Locate the cell with the specified text and output its [x, y] center coordinate. 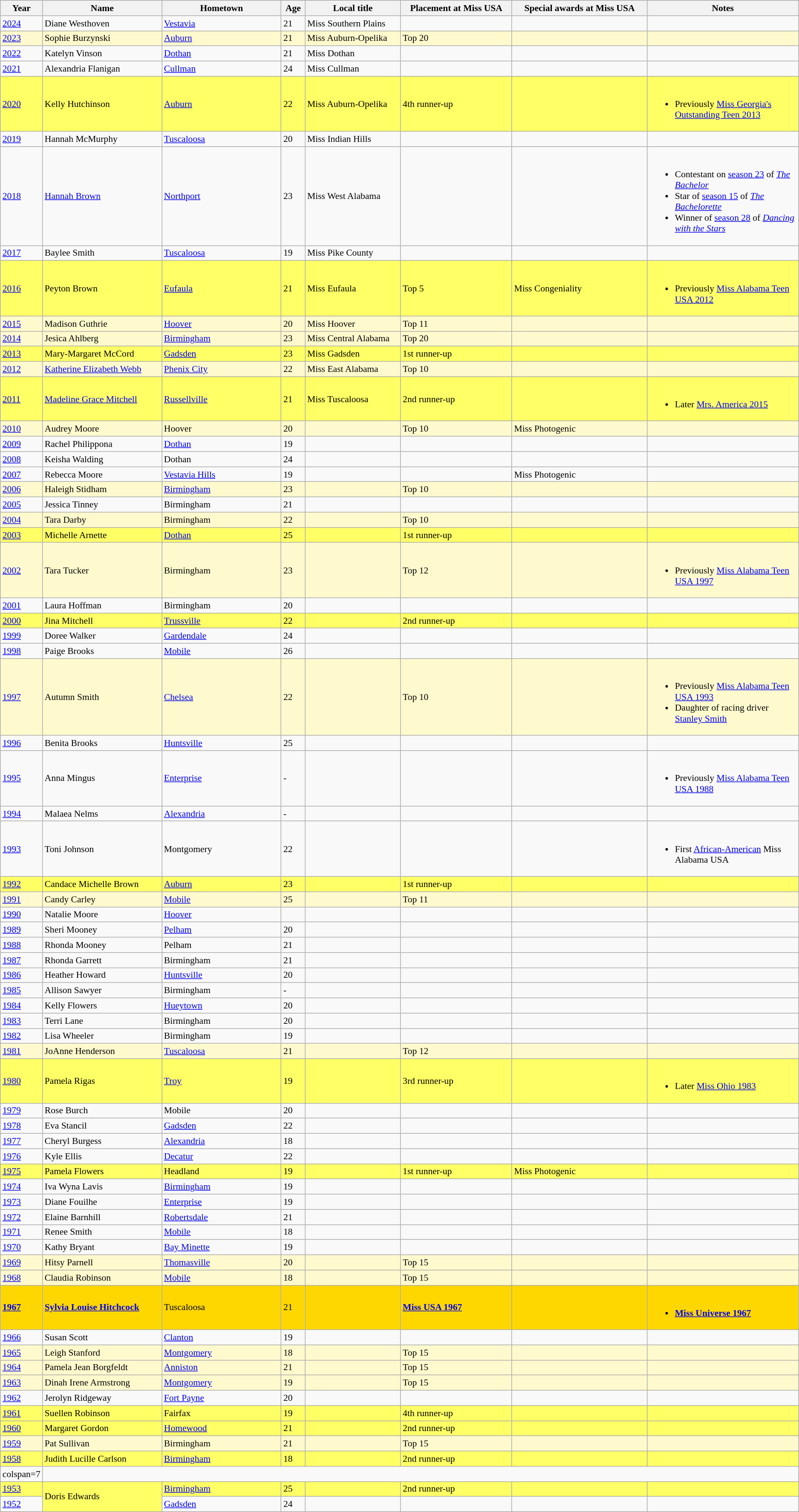
Allison Sawyer [102, 991]
Benita Brooks [102, 743]
1999 [21, 636]
Previously Miss Alabama Teen USA 1993Daughter of racing driver Stanley Smith [723, 697]
1967 [21, 1308]
Decatur [222, 1156]
Tara Tucker [102, 570]
1970 [21, 1247]
Miss Pike County [353, 253]
2022 [21, 54]
Previously Miss Alabama Teen USA 1988 [723, 778]
Miss Dothan [353, 54]
Rhonda Garrett [102, 960]
Special awards at Miss USA [580, 8]
1953 [21, 1489]
Miss Universe 1967 [723, 1308]
Anna Mingus [102, 778]
2003 [21, 535]
2013 [21, 354]
Audrey Moore [102, 429]
1983 [21, 1021]
Hueytown [222, 1006]
1958 [21, 1459]
Miss Congeniality [580, 288]
1977 [21, 1141]
Cheryl Burgess [102, 1141]
Vestavia [222, 23]
2001 [21, 606]
Doree Walker [102, 636]
2024 [21, 23]
JoAnne Henderson [102, 1051]
2008 [21, 459]
1965 [21, 1353]
Miss Southern Plains [353, 23]
Miss Central Alabama [353, 339]
1964 [21, 1368]
Miss Tuscaloosa [353, 399]
1990 [21, 915]
Hannah McMurphy [102, 139]
Eufaula [222, 288]
Leigh Stanford [102, 1353]
Troy [222, 1081]
Madison Guthrie [102, 324]
1993 [21, 849]
Candy Carley [102, 899]
1987 [21, 960]
Jina Mitchell [102, 621]
1952 [21, 1504]
Local title [353, 8]
Headland [222, 1172]
2018 [21, 196]
Sylvia Louise Hitchcock [102, 1308]
Robertsdale [222, 1217]
Dinah Irene Armstrong [102, 1383]
2005 [21, 505]
1960 [21, 1428]
Malaea Nelms [102, 814]
2000 [21, 621]
Keisha Walding [102, 459]
Miss USA 1967 [456, 1308]
1975 [21, 1172]
3rd runner-up [456, 1081]
Pat Sullivan [102, 1444]
2019 [21, 139]
Clanton [222, 1337]
2016 [21, 288]
1971 [21, 1232]
Previously Miss Alabama Teen USA 1997 [723, 570]
1978 [21, 1126]
Alexandria Flanigan [102, 69]
Madeline Grace Mitchell [102, 399]
Anniston [222, 1368]
Hitsy Parnell [102, 1263]
Miss West Alabama [353, 196]
Kelly Hutchinson [102, 104]
1963 [21, 1383]
Name [102, 8]
2012 [21, 369]
2015 [21, 324]
Tara Darby [102, 520]
Miss East Alabama [353, 369]
Sophie Burzynski [102, 38]
1994 [21, 814]
Katherine Elizabeth Webb [102, 369]
Hannah Brown [102, 196]
Fairfax [222, 1413]
Sheri Mooney [102, 930]
Placement at Miss USA [456, 8]
Baylee Smith [102, 253]
1996 [21, 743]
1984 [21, 1006]
Eva Stancil [102, 1126]
Trussville [222, 621]
1961 [21, 1413]
1995 [21, 778]
Previously Miss Alabama Teen USA 2012 [723, 288]
Chelsea [222, 697]
Susan Scott [102, 1337]
Paige Brooks [102, 651]
Vestavia Hills [222, 475]
1973 [21, 1202]
Thomasville [222, 1263]
1974 [21, 1187]
Rose Burch [102, 1111]
1992 [21, 884]
2009 [21, 444]
Age [293, 8]
Miss Indian Hills [353, 139]
Northport [222, 196]
Bay Minette [222, 1247]
Phenix City [222, 369]
colspan=7 [21, 1474]
2017 [21, 253]
1998 [21, 651]
Lisa Wheeler [102, 1036]
Doris Edwards [102, 1496]
Contestant on season 23 of The BachelorStar of season 15 of The BacheloretteWinner of season 28 of Dancing with the Stars [723, 196]
1959 [21, 1444]
2021 [21, 69]
Candace Michelle Brown [102, 884]
Diane Westhoven [102, 23]
Iva Wyna Lavis [102, 1187]
Jerolyn Ridgeway [102, 1398]
Suellen Robinson [102, 1413]
1966 [21, 1337]
Year [21, 8]
2006 [21, 490]
Katelyn Vinson [102, 54]
Kelly Flowers [102, 1006]
2014 [21, 339]
2004 [21, 520]
1997 [21, 697]
Heather Howard [102, 975]
Renee Smith [102, 1232]
Natalie Moore [102, 915]
Haleigh Stidham [102, 490]
1972 [21, 1217]
Michelle Arnette [102, 535]
Pamela Flowers [102, 1172]
1980 [21, 1081]
Pamela Jean Borgfeldt [102, 1368]
Claudia Robinson [102, 1278]
Rachel Philippona [102, 444]
Laura Hoffman [102, 606]
2023 [21, 38]
Homewood [222, 1428]
Previously Miss Georgia's Outstanding Teen 2013 [723, 104]
Miss Cullman [353, 69]
Elaine Barnhill [102, 1217]
Later Miss Ohio 1983 [723, 1081]
1989 [21, 930]
Margaret Gordon [102, 1428]
Fort Payne [222, 1398]
Kathy Bryant [102, 1247]
Rhonda Mooney [102, 945]
Notes [723, 8]
Mary-Margaret McCord [102, 354]
2010 [21, 429]
Russellville [222, 399]
2020 [21, 104]
Judith Lucille Carlson [102, 1459]
1979 [21, 1111]
2011 [21, 399]
1991 [21, 899]
Miss Gadsden [353, 354]
1986 [21, 975]
Later Mrs. America 2015 [723, 399]
1969 [21, 1263]
Peyton Brown [102, 288]
1985 [21, 991]
1976 [21, 1156]
Cullman [222, 69]
2002 [21, 570]
Diane Fouilhe [102, 1202]
1962 [21, 1398]
Autumn Smith [102, 697]
Jesica Ahlberg [102, 339]
Pamela Rigas [102, 1081]
Rebecca Moore [102, 475]
2007 [21, 475]
1988 [21, 945]
Toni Johnson [102, 849]
26 [293, 651]
Gardendale [222, 636]
Miss Hoover [353, 324]
Terri Lane [102, 1021]
Kyle Ellis [102, 1156]
1982 [21, 1036]
1981 [21, 1051]
1968 [21, 1278]
Top 5 [456, 288]
Jessica Tinney [102, 505]
Miss Eufaula [353, 288]
Hometown [222, 8]
First African-American Miss Alabama USA [723, 849]
